From the cell containing the given text, extract its center point as [x, y] coordinate. 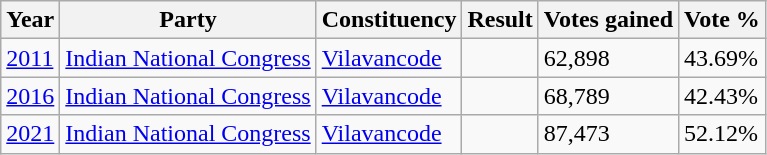
42.43% [722, 96]
68,789 [608, 96]
Vote % [722, 20]
2016 [30, 96]
Year [30, 20]
Constituency [389, 20]
87,473 [608, 134]
Party [188, 20]
52.12% [722, 134]
Result [500, 20]
2011 [30, 58]
Votes gained [608, 20]
43.69% [722, 58]
62,898 [608, 58]
2021 [30, 134]
